For the text-containing cell, return its midpoint in (x, y) coordinate format. 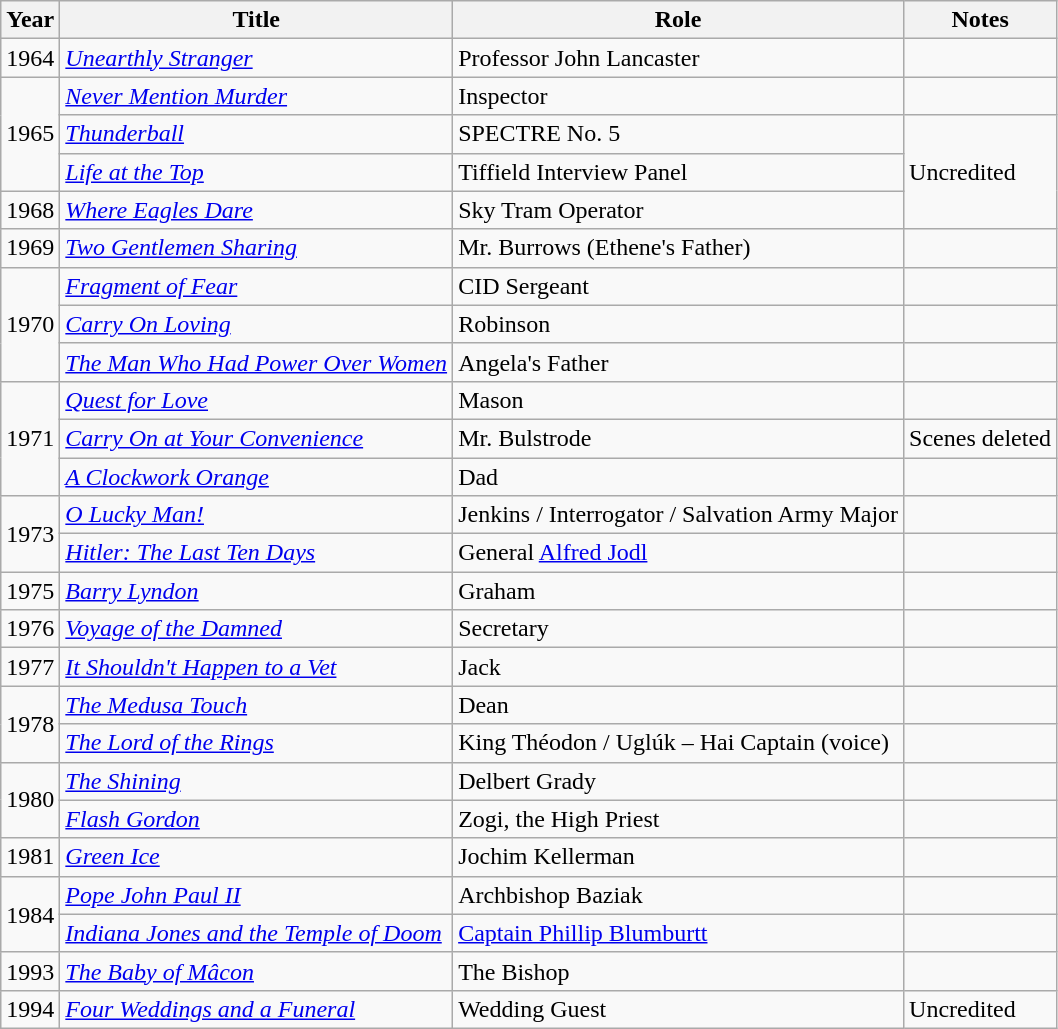
Professor John Lancaster (678, 58)
Secretary (678, 629)
O Lucky Man! (256, 515)
Title (256, 20)
1971 (30, 438)
The Bishop (678, 971)
Green Ice (256, 857)
1970 (30, 324)
Where Eagles Dare (256, 210)
Quest for Love (256, 400)
SPECTRE No. 5 (678, 134)
Thunderball (256, 134)
Dean (678, 705)
Mr. Burrows (Ethene's Father) (678, 248)
Graham (678, 591)
1981 (30, 857)
Four Weddings and a Funeral (256, 1009)
Sky Tram Operator (678, 210)
It Shouldn't Happen to a Vet (256, 667)
1980 (30, 800)
Life at the Top (256, 172)
1984 (30, 914)
Delbert Grady (678, 781)
General Alfred Jodl (678, 553)
1977 (30, 667)
Captain Phillip Blumburtt (678, 933)
Fragment of Fear (256, 286)
1976 (30, 629)
The Baby of Mâcon (256, 971)
1964 (30, 58)
Archbishop Baziak (678, 895)
Notes (980, 20)
Never Mention Murder (256, 96)
1973 (30, 534)
Pope John Paul II (256, 895)
A Clockwork Orange (256, 477)
Wedding Guest (678, 1009)
Voyage of the Damned (256, 629)
Two Gentlemen Sharing (256, 248)
The Medusa Touch (256, 705)
1975 (30, 591)
Jack (678, 667)
King Théodon / Uglúk – Hai Captain (voice) (678, 743)
1965 (30, 134)
Carry On at Your Convenience (256, 438)
Mason (678, 400)
The Shining (256, 781)
Carry On Loving (256, 324)
Tiffield Interview Panel (678, 172)
1978 (30, 724)
Dad (678, 477)
Role (678, 20)
Unearthly Stranger (256, 58)
CID Sergeant (678, 286)
Flash Gordon (256, 819)
Jenkins / Interrogator / Salvation Army Major (678, 515)
The Lord of the Rings (256, 743)
Indiana Jones and the Temple of Doom (256, 933)
Robinson (678, 324)
Inspector (678, 96)
The Man Who Had Power Over Women (256, 362)
1969 (30, 248)
1993 (30, 971)
Angela's Father (678, 362)
Mr. Bulstrode (678, 438)
Year (30, 20)
Zogi, the High Priest (678, 819)
Hitler: The Last Ten Days (256, 553)
1968 (30, 210)
Jochim Kellerman (678, 857)
Barry Lyndon (256, 591)
1994 (30, 1009)
Scenes deleted (980, 438)
